Capture the cell that displays the provided text and extract its (x, y) central coordinate. 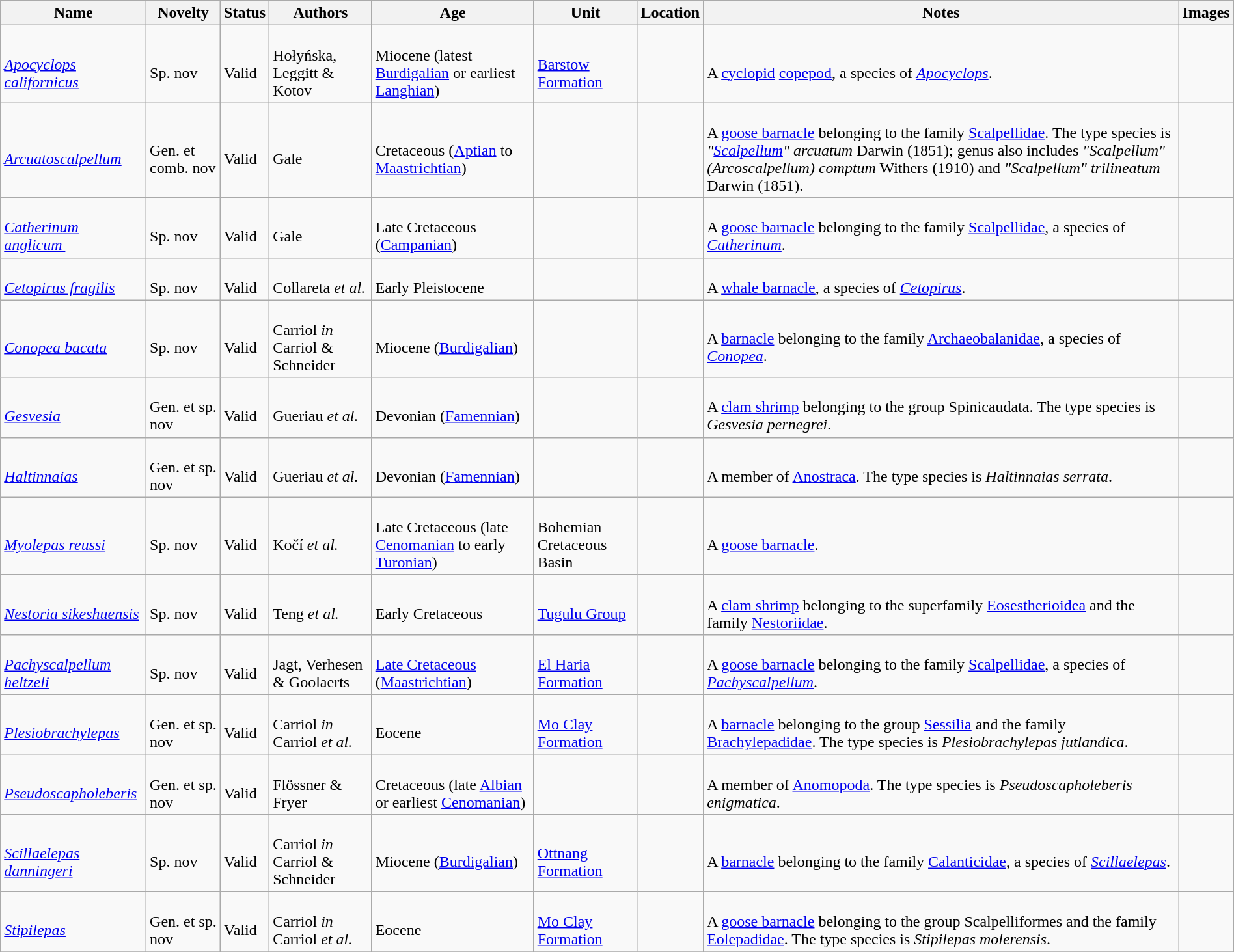
Collareta et al. (321, 279)
Name (74, 13)
Hołyńska, Leggitt & Kotov (321, 64)
A clam shrimp belonging to the group Spinicaudata. The type species is Gesvesia pernegrei. (941, 407)
Early Cretaceous (453, 605)
Age (453, 13)
Gesvesia (74, 407)
A barnacle belonging to the group Sessilia and the family Brachylepadidae. The type species is Plesiobrachylepas jutlandica. (941, 724)
A barnacle belonging to the family Archaeobalanidae, a species of Conopea. (941, 338)
A member of Anomopoda. The type species is Pseudoscapholeberis enigmatica. (941, 785)
Scillaelepas danningeri (74, 854)
A barnacle belonging to the family Calanticidae, a species of Scillaelepas. (941, 854)
Late Cretaceous (Maastrichtian) (453, 664)
Myolepas reussi (74, 536)
Apocyclops californicus (74, 64)
Stipilepas (74, 922)
Location (670, 13)
Authors (321, 13)
A goose barnacle belonging to the group Scalpelliformes and the family Eolepadidae. The type species is Stipilepas molerensis. (941, 922)
Cretaceous (late Albian or earliest Cenomanian) (453, 785)
Late Cretaceous (late Cenomanian to early Turonian) (453, 536)
Teng et al. (321, 605)
Cretaceous (Aptian to Maastrichtian) (453, 150)
Jagt, Verhesen & Goolaerts (321, 664)
A goose barnacle. (941, 536)
Kočí et al. (321, 536)
Unit (586, 13)
Arcuatoscalpellum (74, 150)
A member of Anostraca. The type species is Haltinnaias serrata. (941, 467)
Catherinum anglicum (74, 228)
Ottnang Formation (586, 854)
Cetopirus fragilis (74, 279)
Bohemian Cretaceous Basin (586, 536)
Novelty (184, 13)
Flössner & Fryer (321, 785)
Status (245, 13)
Barstow Formation (586, 64)
Notes (941, 13)
Early Pleistocene (453, 279)
Nestoria sikeshuensis (74, 605)
El Haria Formation (586, 664)
Gen. et comb. nov (184, 150)
Conopea bacata (74, 338)
A goose barnacle belonging to the family Scalpellidae, a species of Pachyscalpellum. (941, 664)
Plesiobrachylepas (74, 724)
A cyclopid copepod, a species of Apocyclops. (941, 64)
Late Cretaceous (Campanian) (453, 228)
Tugulu Group (586, 605)
Pseudoscapholeberis (74, 785)
Miocene (latest Burdigalian or earliest Langhian) (453, 64)
Pachyscalpellum heltzeli (74, 664)
A clam shrimp belonging to the superfamily Eosestherioidea and the family Nestoriidae. (941, 605)
A whale barnacle, a species of Cetopirus. (941, 279)
Haltinnaias (74, 467)
Images (1206, 13)
A goose barnacle belonging to the family Scalpellidae, a species of Catherinum. (941, 228)
